Output the [x, y] coordinate of the center of the cell containing the given text.  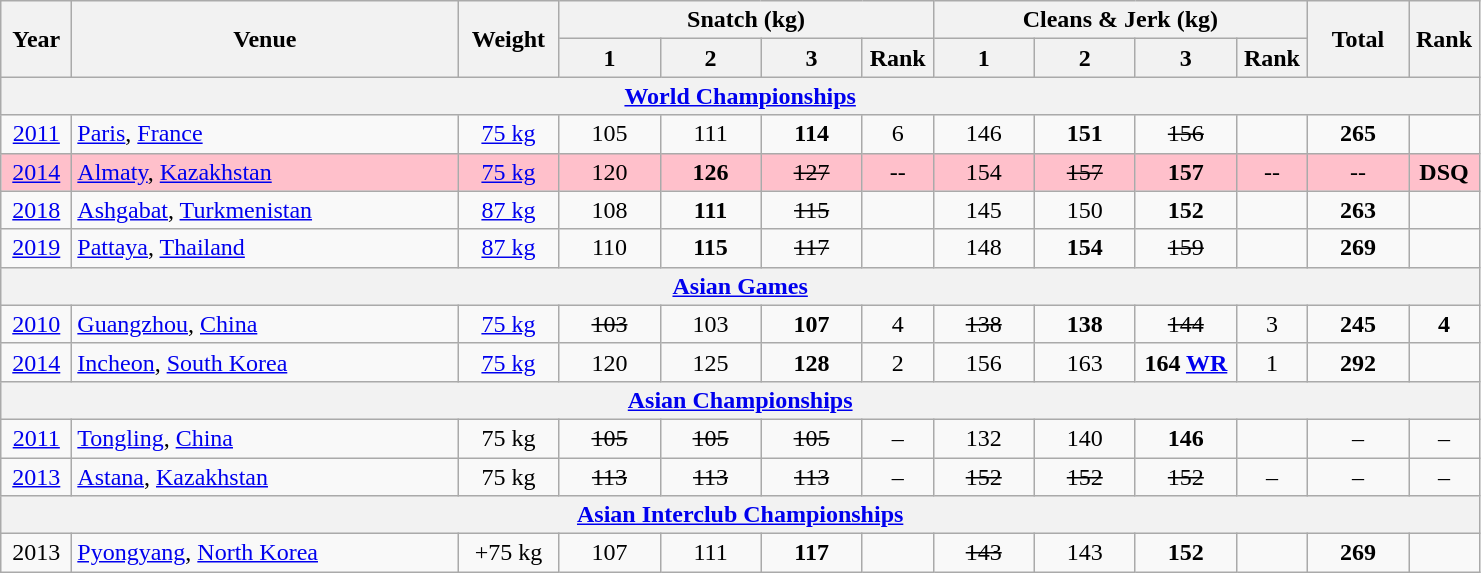
126 [710, 172]
Pyongyang, North Korea [265, 553]
151 [1084, 134]
Total [1358, 39]
6 [898, 134]
2019 [36, 248]
159 [1186, 248]
245 [1358, 324]
163 [1084, 362]
265 [1358, 134]
Tongling, China [265, 438]
Guangzhou, China [265, 324]
132 [984, 438]
263 [1358, 210]
144 [1186, 324]
128 [812, 362]
2010 [36, 324]
Asian Games [740, 286]
2018 [36, 210]
Asian Interclub Championships [740, 515]
Asian Championships [740, 400]
150 [1084, 210]
164 WR [1186, 362]
Ashgabat, Turkmenistan [265, 210]
108 [610, 210]
Snatch (kg) [746, 20]
Weight [508, 39]
DSQ [1444, 172]
110 [610, 248]
148 [984, 248]
World Championships [740, 96]
Astana, Kazakhstan [265, 477]
114 [812, 134]
Paris, France [265, 134]
Year [36, 39]
292 [1358, 362]
Almaty, Kazakhstan [265, 172]
140 [1084, 438]
125 [710, 362]
Venue [265, 39]
+75 kg [508, 553]
145 [984, 210]
Incheon, South Korea [265, 362]
127 [812, 172]
Pattaya, Thailand [265, 248]
Cleans & Jerk (kg) [1120, 20]
